Search for the cell housing the specified text and yield its [x, y] center coordinate. 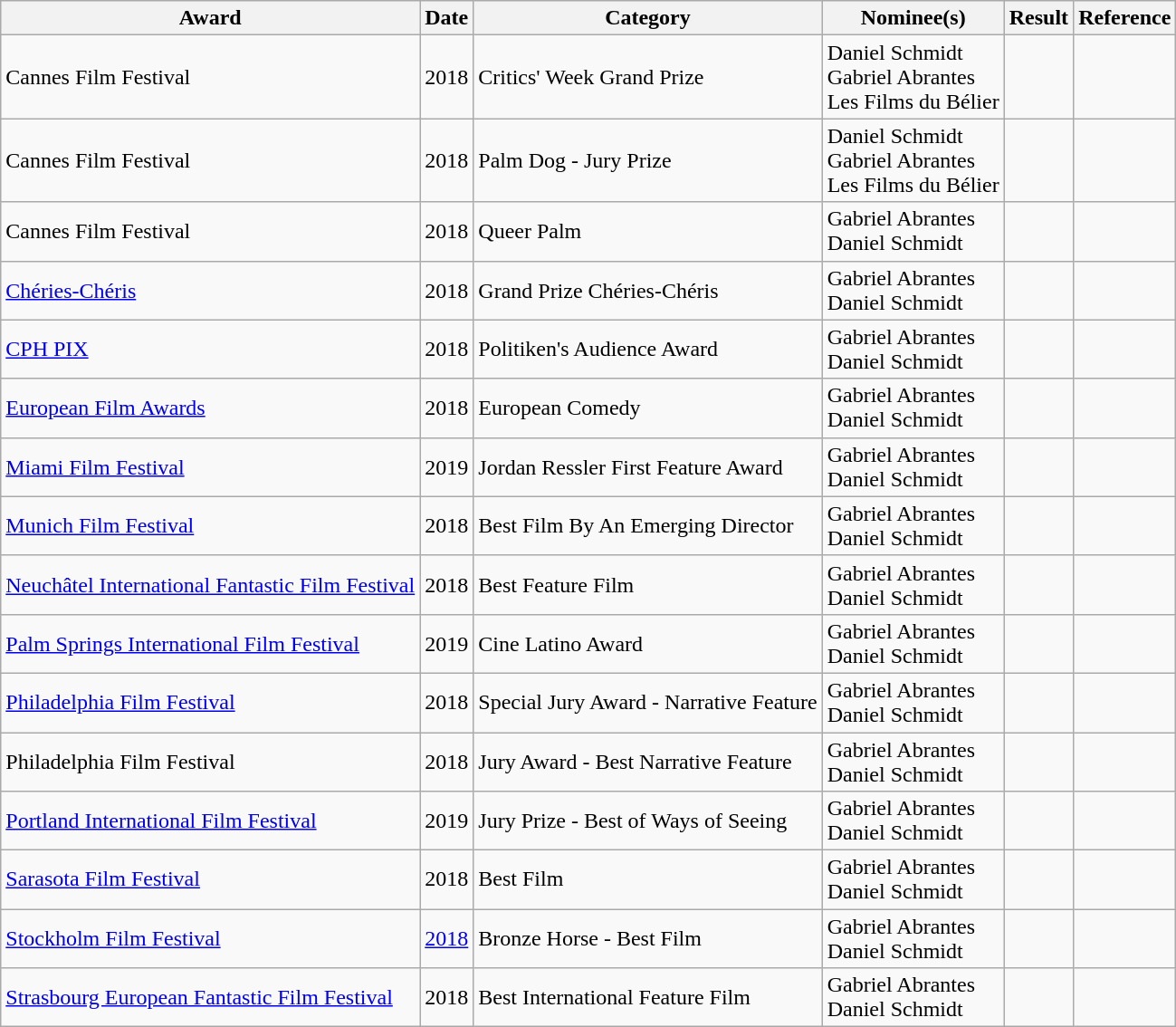
Portland International Film Festival [210, 821]
Critics' Week Grand Prize [648, 77]
Nominee(s) [913, 18]
Stockholm Film Festival [210, 938]
Palm Dog - Jury Prize [648, 160]
Date [447, 18]
Sarasota Film Festival [210, 880]
Best Film [648, 880]
European Comedy [648, 408]
Best International Feature Film [648, 998]
Jury Prize - Best of Ways of Seeing [648, 821]
European Film Awards [210, 408]
Bronze Horse - Best Film [648, 938]
Munich Film Festival [210, 525]
Politiken's Audience Award [648, 350]
Strasbourg European Fantastic Film Festival [210, 998]
Best Film By An Emerging Director [648, 525]
Chéries-Chéris [210, 290]
CPH PIX [210, 350]
Cine Latino Award [648, 643]
Category [648, 18]
Jordan Ressler First Feature Award [648, 467]
Neuchâtel International Fantastic Film Festival [210, 585]
Miami Film Festival [210, 467]
Reference [1124, 18]
Palm Springs International Film Festival [210, 643]
Result [1038, 18]
Best Feature Film [648, 585]
Special Jury Award - Narrative Feature [648, 703]
Grand Prize Chéries-Chéris [648, 290]
Award [210, 18]
Jury Award - Best Narrative Feature [648, 761]
Queer Palm [648, 232]
